For the text-containing cell, return its midpoint in [X, Y] coordinate format. 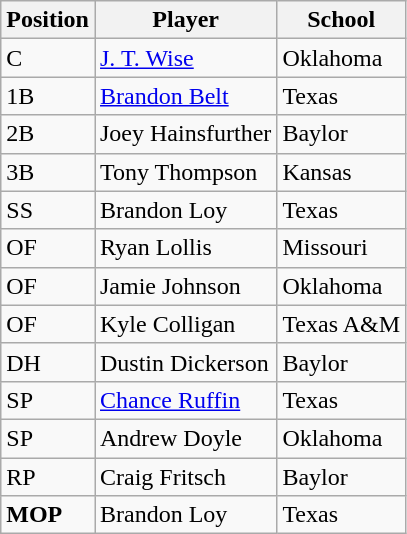
Craig Fritsch [185, 477]
Dustin Dickerson [185, 362]
Texas A&M [342, 324]
MOP [48, 515]
Ryan Lollis [185, 248]
1B [48, 96]
Player [185, 20]
Brandon Belt [185, 96]
SS [48, 210]
C [48, 58]
School [342, 20]
Andrew Doyle [185, 438]
RP [48, 477]
Missouri [342, 248]
Chance Ruffin [185, 400]
DH [48, 362]
J. T. Wise [185, 58]
2B [48, 134]
3B [48, 172]
Tony Thompson [185, 172]
Joey Hainsfurther [185, 134]
Kyle Colligan [185, 324]
Position [48, 20]
Jamie Johnson [185, 286]
Kansas [342, 172]
